Identify which cell holds the provided text, then report its [X, Y] central coordinate. 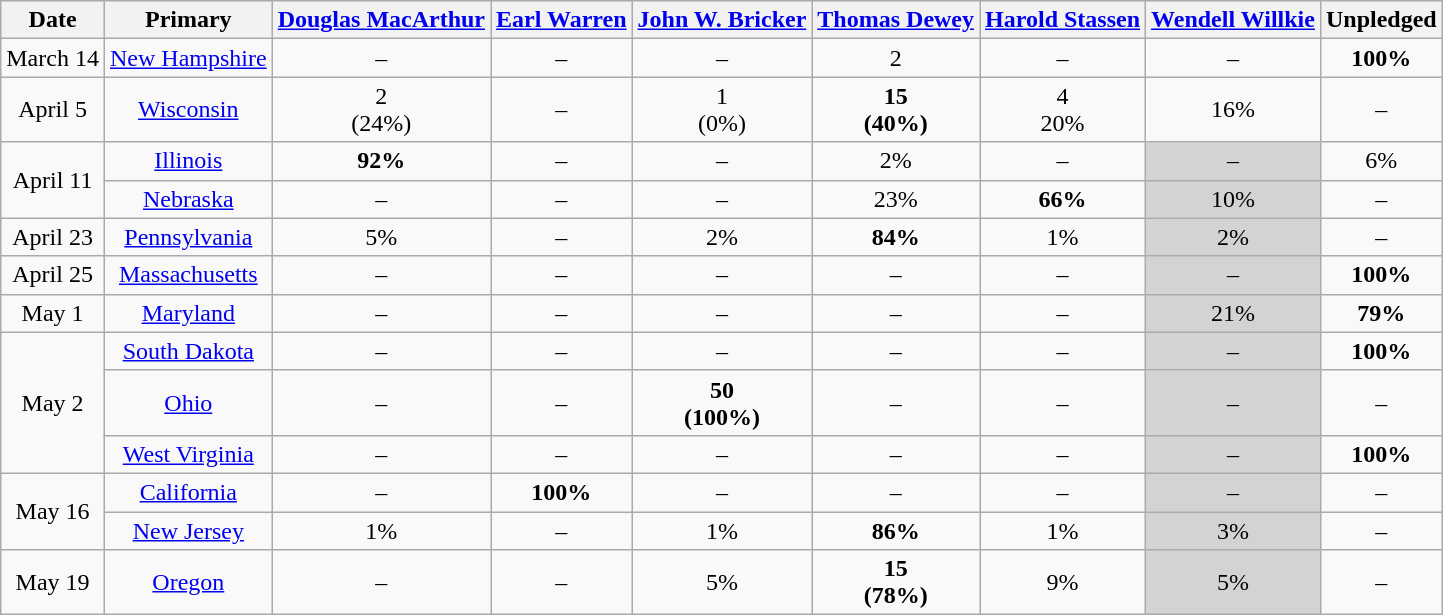
6% [1381, 161]
21% [1234, 313]
15(40%) [896, 110]
86% [896, 531]
1(0%) [722, 110]
92% [381, 161]
420% [1063, 110]
2(24%) [381, 110]
April 11 [53, 180]
79% [1381, 313]
New Hampshire [188, 58]
May 19 [53, 582]
15(78%) [896, 582]
May 16 [53, 511]
16% [1234, 110]
April 23 [53, 237]
Massachusetts [188, 275]
April 25 [53, 275]
New Jersey [188, 531]
23% [896, 199]
Douglas MacArthur [381, 20]
9% [1063, 582]
Date [53, 20]
Illinois [188, 161]
Unpledged [1381, 20]
Thomas Dewey [896, 20]
Wendell Willkie [1234, 20]
Pennsylvania [188, 237]
Oregon [188, 582]
84% [896, 237]
Earl Warren [562, 20]
66% [1063, 199]
May 1 [53, 313]
50(100%) [722, 402]
West Virginia [188, 454]
3% [1234, 531]
South Dakota [188, 351]
10% [1234, 199]
Harold Stassen [1063, 20]
Wisconsin [188, 110]
Maryland [188, 313]
California [188, 492]
Primary [188, 20]
2 [896, 58]
April 5 [53, 110]
Nebraska [188, 199]
May 2 [53, 402]
Ohio [188, 402]
March 14 [53, 58]
John W. Bricker [722, 20]
